Capture the cell that displays the provided text and extract its (x, y) central coordinate. 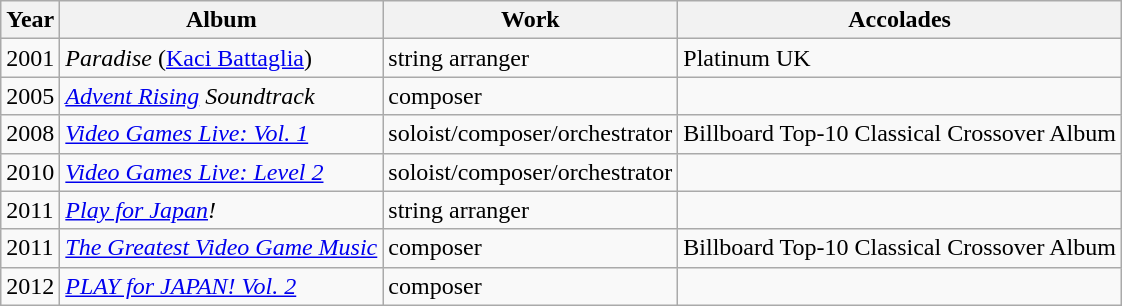
Play for Japan! (222, 210)
Album (222, 20)
PLAY for JAPAN! Vol. 2 (222, 286)
Accolades (900, 20)
2005 (30, 96)
Video Games Live: Level 2 (222, 172)
Year (30, 20)
The Greatest Video Game Music (222, 248)
2001 (30, 58)
Video Games Live: Vol. 1 (222, 134)
2010 (30, 172)
2012 (30, 286)
Advent Rising Soundtrack (222, 96)
Platinum UK (900, 58)
Work (530, 20)
2008 (30, 134)
Paradise (Kaci Battaglia) (222, 58)
